Provide the [x, y] coordinate of the cell's center where the given text is located.  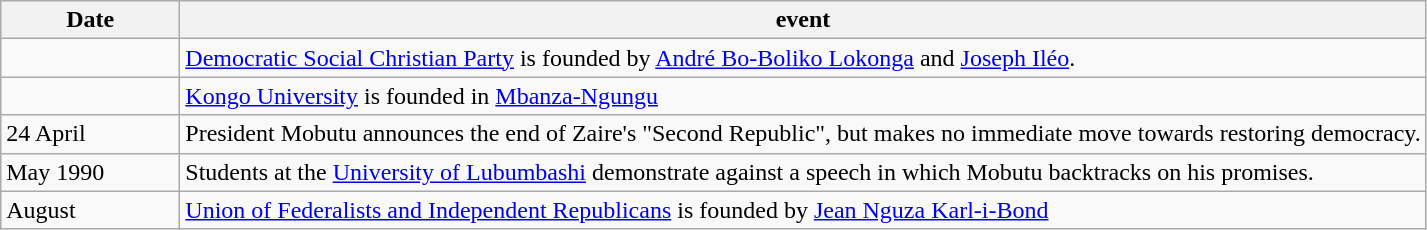
Date [90, 20]
President Mobutu announces the end of Zaire's "Second Republic", but makes no immediate move towards restoring democracy. [803, 134]
Kongo University is founded in Mbanza-Ngungu [803, 96]
24 April [90, 134]
August [90, 210]
Democratic Social Christian Party is founded by André Bo-Boliko Lokonga and Joseph Iléo. [803, 58]
event [803, 20]
May 1990 [90, 172]
Union of Federalists and Independent Republicans is founded by Jean Nguza Karl-i-Bond [803, 210]
Students at the University of Lubumbashi demonstrate against a speech in which Mobutu backtracks on his promises. [803, 172]
